Return the (X, Y) coordinate for the center point of the cell that contains the specified text.  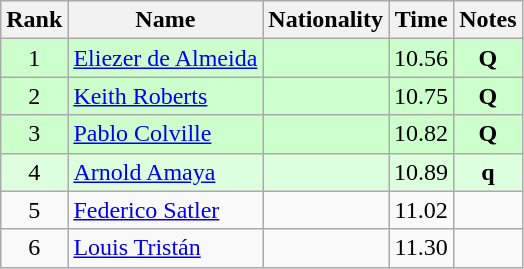
Federico Satler (166, 210)
11.30 (422, 248)
3 (34, 134)
2 (34, 96)
10.75 (422, 96)
10.82 (422, 134)
Notes (488, 20)
5 (34, 210)
1 (34, 58)
10.89 (422, 172)
Name (166, 20)
Louis Tristán (166, 248)
10.56 (422, 58)
4 (34, 172)
Arnold Amaya (166, 172)
Rank (34, 20)
Pablo Colville (166, 134)
Eliezer de Almeida (166, 58)
6 (34, 248)
Nationality (326, 20)
q (488, 172)
Time (422, 20)
Keith Roberts (166, 96)
11.02 (422, 210)
